Identify which cell holds the provided text, then report its [x, y] central coordinate. 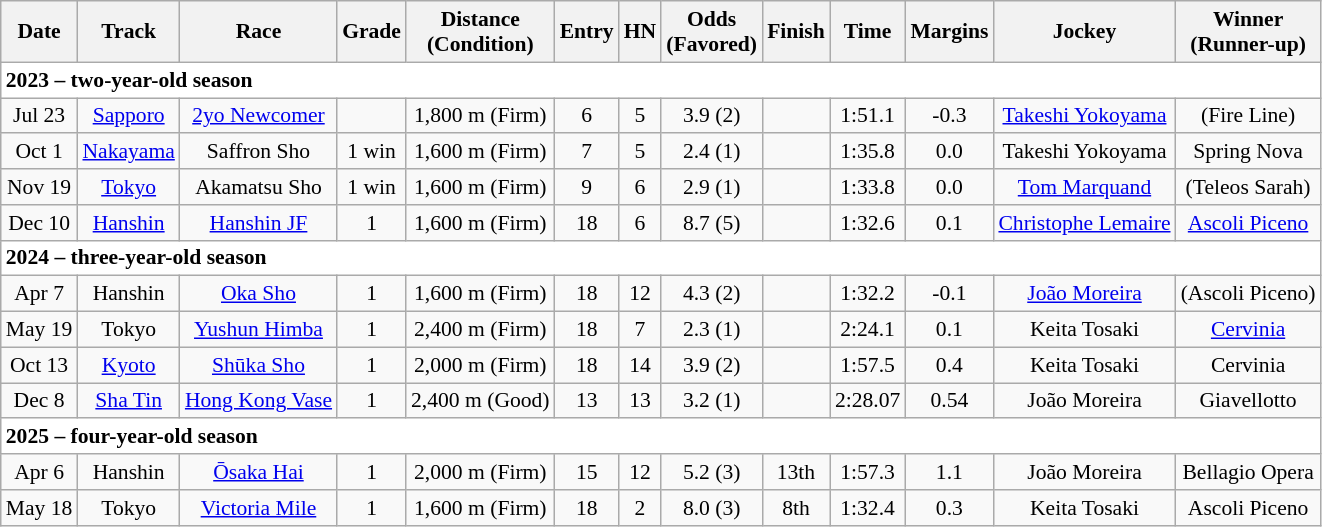
Distance(Condition) [480, 32]
0.54 [949, 401]
8.7 (5) [712, 223]
Finish [796, 32]
-0.1 [949, 294]
Margins [949, 32]
Track [128, 32]
Akamatsu Sho [258, 187]
2:24.1 [868, 330]
Oct 1 [40, 152]
Dec 8 [40, 401]
Oka Sho [258, 294]
Sha Tin [128, 401]
Spring Nova [1248, 152]
2yo Newcomer [258, 116]
2025 – four-year-old season [661, 437]
1:57.3 [868, 472]
2024 – three-year-old season [661, 258]
Nakayama [128, 152]
Shūka Sho [258, 365]
Christophe Lemaire [1084, 223]
HN [640, 32]
8th [796, 508]
Saffron Sho [258, 152]
Hong Kong Vase [258, 401]
0.3 [949, 508]
Oct 13 [40, 365]
Bellagio Opera [1248, 472]
1:51.1 [868, 116]
Victoria Mile [258, 508]
Sapporo [128, 116]
1:57.5 [868, 365]
2023 – two-year-old season [661, 80]
2 [640, 508]
13th [796, 472]
9 [587, 187]
1.1 [949, 472]
Date [40, 32]
Ōsaka Hai [258, 472]
-0.3 [949, 116]
2,400 m (Firm) [480, 330]
May 18 [40, 508]
2:28.07 [868, 401]
8.0 (3) [712, 508]
14 [640, 365]
May 19 [40, 330]
Jockey [1084, 32]
2.9 (1) [712, 187]
Jul 23 [40, 116]
Nov 19 [40, 187]
Entry [587, 32]
Hanshin JF [258, 223]
15 [587, 472]
Dec 10 [40, 223]
Tom Marquand [1084, 187]
(Teleos Sarah) [1248, 187]
Kyoto [128, 365]
3.2 (1) [712, 401]
1:33.8 [868, 187]
2.3 (1) [712, 330]
Apr 7 [40, 294]
Winner(Runner-up) [1248, 32]
Time [868, 32]
1:32.2 [868, 294]
0.4 [949, 365]
Yushun Himba [258, 330]
1:35.8 [868, 152]
1,800 m (Firm) [480, 116]
1:32.6 [868, 223]
5.2 (3) [712, 472]
(Ascoli Piceno) [1248, 294]
4.3 (2) [712, 294]
2,400 m (Good) [480, 401]
2.4 (1) [712, 152]
Apr 6 [40, 472]
Grade [372, 32]
Race [258, 32]
(Fire Line) [1248, 116]
Giavellotto [1248, 401]
Odds(Favored) [712, 32]
1:32.4 [868, 508]
